Provide the (X, Y) coordinate of the cell's center where the given text is located.  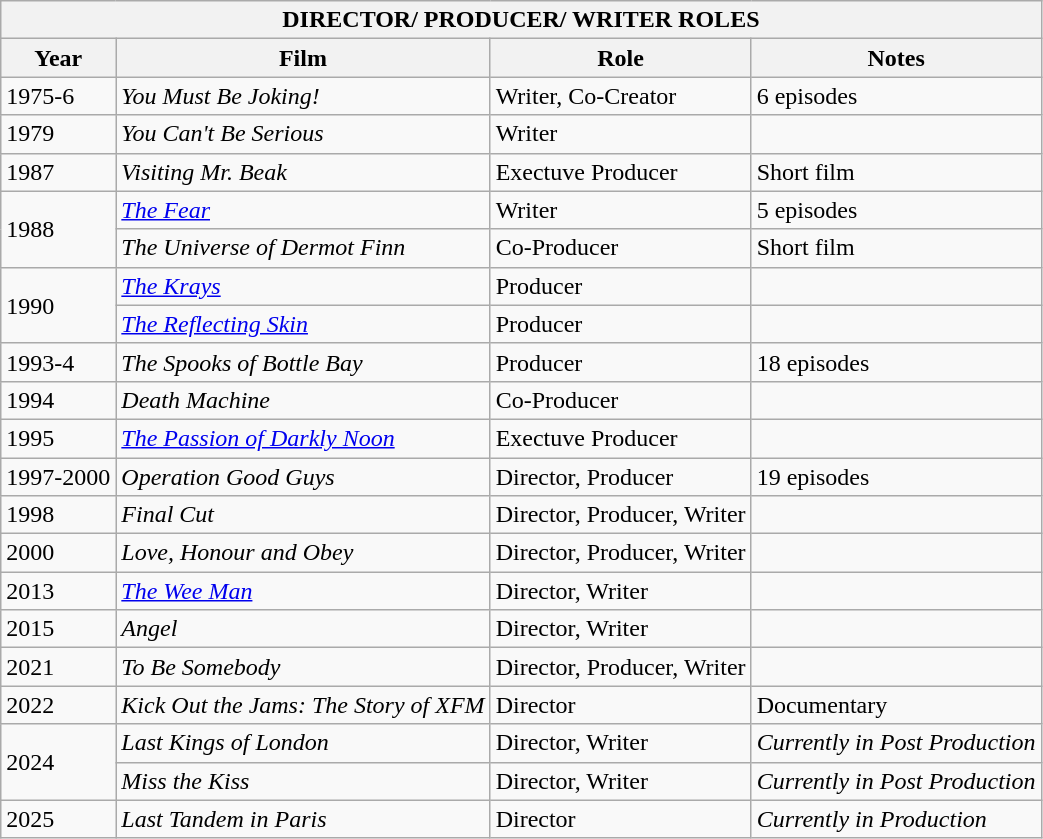
The Spooks of Bottle Bay (303, 362)
The Fear (303, 210)
Role (620, 58)
1988 (58, 229)
The Universe of Dermot Finn (303, 248)
The Passion of Darkly Noon (303, 438)
You Can't Be Serious (303, 134)
Death Machine (303, 400)
The Krays (303, 286)
2000 (58, 553)
Last Kings of London (303, 743)
The Wee Man (303, 591)
To Be Somebody (303, 667)
1979 (58, 134)
1975-6 (58, 96)
Love, Honour and Obey (303, 553)
Angel (303, 629)
Film (303, 58)
1987 (58, 172)
Documentary (896, 705)
2025 (58, 819)
6 episodes (896, 96)
Last Tandem in Paris (303, 819)
1998 (58, 515)
Miss the Kiss (303, 781)
2015 (58, 629)
5 episodes (896, 210)
1993-4 (58, 362)
2024 (58, 762)
2013 (58, 591)
Final Cut (303, 515)
Operation Good Guys (303, 477)
1995 (58, 438)
2022 (58, 705)
18 episodes (896, 362)
Visiting Mr. Beak (303, 172)
DIRECTOR/ PRODUCER/ WRITER ROLES (521, 20)
The Reflecting Skin (303, 324)
Notes (896, 58)
Kick Out the Jams: The Story of XFM (303, 705)
You Must Be Joking! (303, 96)
2021 (58, 667)
Currently in Production (896, 819)
19 episodes (896, 477)
1997-2000 (58, 477)
Director, Producer (620, 477)
Year (58, 58)
1994 (58, 400)
Writer, Co-Creator (620, 96)
1990 (58, 305)
